Find where the given text appears and provide that cell's center as (x, y) coordinate. 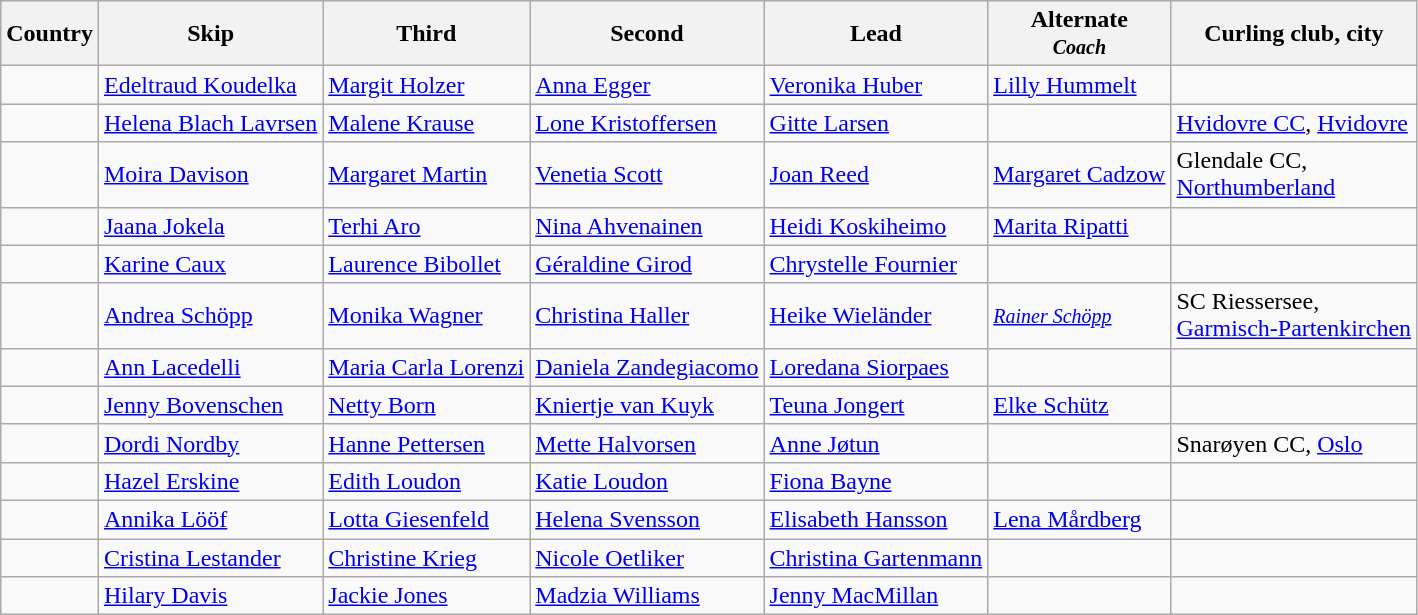
Chrystelle Fournier (876, 264)
Nina Ahvenainen (647, 226)
Maria Carla Lorenzi (426, 367)
Hvidovre CC, Hvidovre (1294, 123)
Monika Wagner (426, 316)
Marita Ripatti (1080, 226)
Gitte Larsen (876, 123)
Hilary Davis (210, 596)
AlternateCoach (1080, 34)
Malene Krause (426, 123)
Hazel Erskine (210, 481)
Helena Svensson (647, 519)
Christina Gartenmann (876, 557)
Jenny Bovenschen (210, 405)
Curling club, city (1294, 34)
Kniertje van Kuyk (647, 405)
Margaret Cadzow (1080, 174)
Géraldine Girod (647, 264)
Lead (876, 34)
Christina Haller (647, 316)
Daniela Zandegiacomo (647, 367)
Karine Caux (210, 264)
Nicole Oetliker (647, 557)
Teuna Jongert (876, 405)
Fiona Bayne (876, 481)
Third (426, 34)
Rainer Schöpp (1080, 316)
Heidi Koskiheimo (876, 226)
Madzia Williams (647, 596)
Margit Holzer (426, 85)
Jenny MacMillan (876, 596)
Glendale CC,Northumberland (1294, 174)
Mette Halvorsen (647, 443)
Edeltraud Koudelka (210, 85)
Elisabeth Hansson (876, 519)
Anna Egger (647, 85)
Veronika Huber (876, 85)
Skip (210, 34)
Lena Mårdberg (1080, 519)
Hanne Pettersen (426, 443)
Netty Born (426, 405)
Lotta Giesenfeld (426, 519)
Second (647, 34)
Anne Jøtun (876, 443)
Helena Blach Lavrsen (210, 123)
Lone Kristoffersen (647, 123)
Edith Loudon (426, 481)
Country (50, 34)
Jaana Jokela (210, 226)
Elke Schütz (1080, 405)
SC Riessersee,Garmisch-Partenkirchen (1294, 316)
Andrea Schöpp (210, 316)
Terhi Aro (426, 226)
Heike Wieländer (876, 316)
Christine Krieg (426, 557)
Cristina Lestander (210, 557)
Katie Loudon (647, 481)
Moira Davison (210, 174)
Lilly Hummelt (1080, 85)
Jackie Jones (426, 596)
Venetia Scott (647, 174)
Annika Lööf (210, 519)
Joan Reed (876, 174)
Laurence Bibollet (426, 264)
Snarøyen CC, Oslo (1294, 443)
Margaret Martin (426, 174)
Loredana Siorpaes (876, 367)
Dordi Nordby (210, 443)
Ann Lacedelli (210, 367)
